Find where the given text appears and provide that cell's center as (X, Y) coordinate. 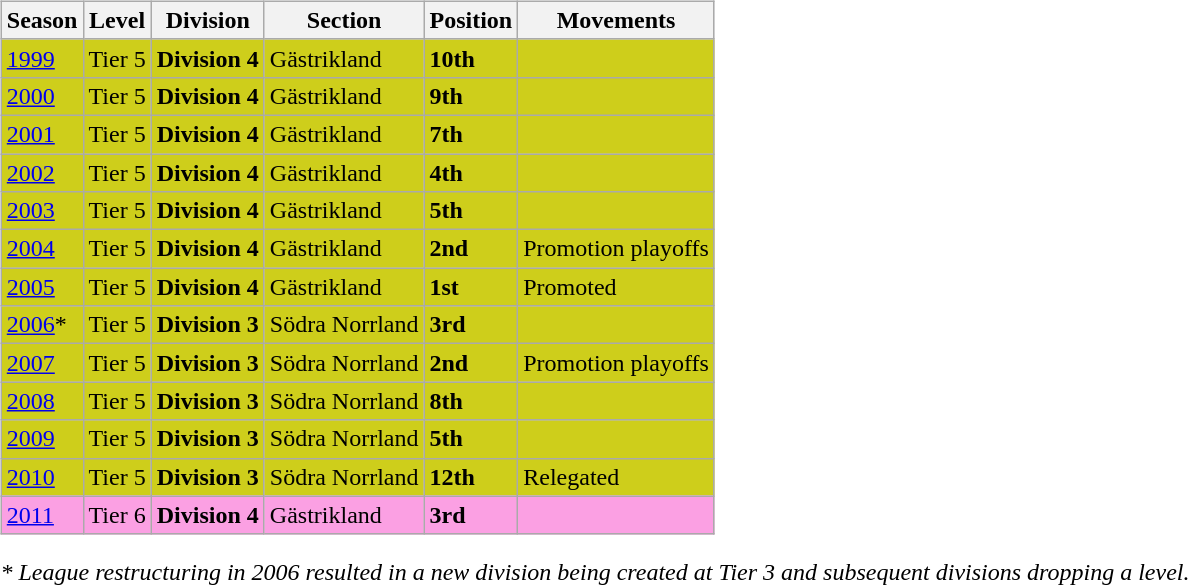
2008 (42, 401)
Division (208, 20)
1999 (42, 58)
Section (344, 20)
Season (42, 20)
2007 (42, 363)
Movements (616, 20)
2009 (42, 439)
2002 (42, 173)
8th (471, 401)
2003 (42, 211)
2011 (42, 515)
2006* (42, 325)
Tier 6 (117, 515)
2000 (42, 96)
7th (471, 134)
Promoted (616, 287)
Relegated (616, 477)
Level (117, 20)
Position (471, 20)
2001 (42, 134)
10th (471, 58)
4th (471, 173)
2004 (42, 249)
1st (471, 287)
2005 (42, 287)
2010 (42, 477)
12th (471, 477)
9th (471, 96)
